Search for the cell housing the specified text and yield its (X, Y) center coordinate. 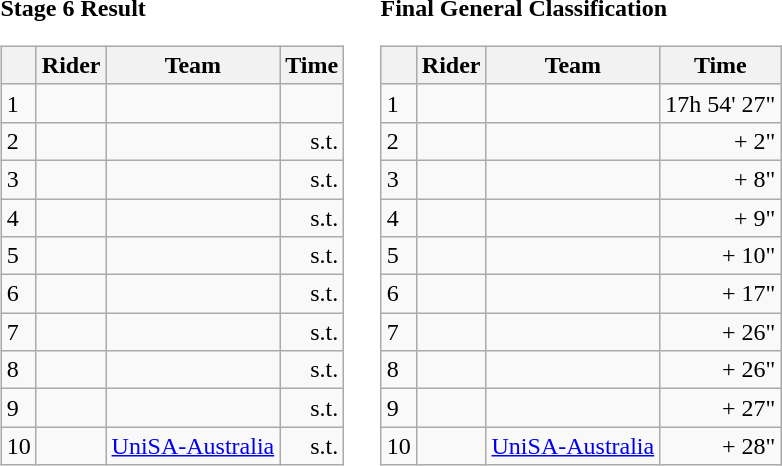
+ 10" (720, 256)
17h 54' 27" (720, 103)
+ 28" (720, 446)
+ 27" (720, 408)
+ 9" (720, 217)
+ 17" (720, 294)
+ 8" (720, 179)
+ 2" (720, 141)
